Scan for the cell matching the given text and deliver its [x, y] coordinate at center. 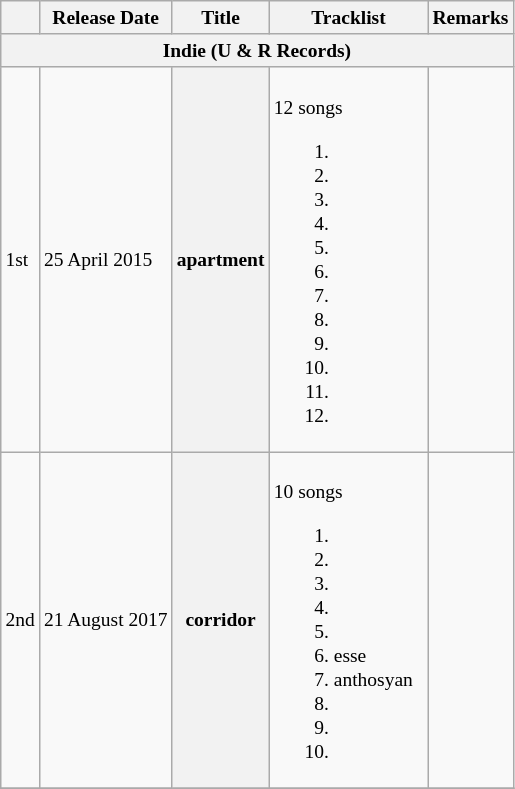
corridor [220, 620]
Indie (U & R Records) [257, 50]
Tracklist [348, 18]
Remarks [470, 18]
1st [20, 259]
apartment [220, 259]
Release Date [106, 18]
10 songsesseanthosyan [348, 620]
Title [220, 18]
25 April 2015 [106, 259]
2nd [20, 620]
21 August 2017 [106, 620]
12 songs [348, 259]
